Locate the cell with the specified text and output its [x, y] center coordinate. 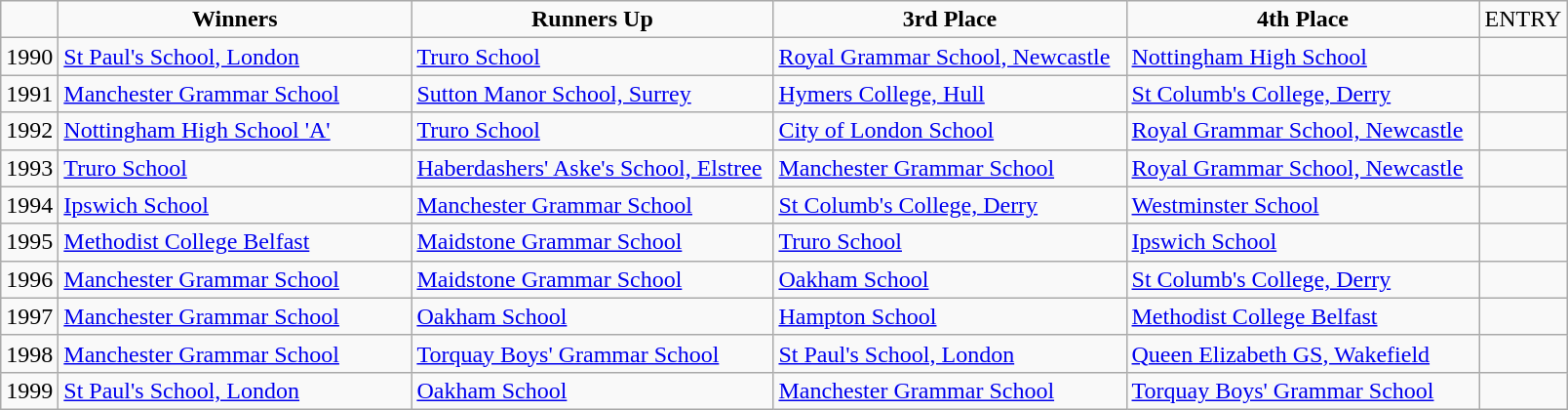
1992 [29, 131]
Sutton Manor School, Surrey [593, 94]
1998 [29, 353]
1996 [29, 279]
Nottingham High School [1303, 57]
1999 [29, 390]
Runners Up [593, 20]
ENTRY [1523, 20]
3rd Place [950, 20]
1997 [29, 316]
Hampton School [950, 316]
City of London School [950, 131]
1994 [29, 205]
Nottingham High School 'A' [235, 131]
4th Place [1303, 20]
Haberdashers' Aske's School, Elstree [593, 168]
Hymers College, Hull [950, 94]
Westminster School [1303, 205]
1993 [29, 168]
1991 [29, 94]
1990 [29, 57]
Queen Elizabeth GS, Wakefield [1303, 353]
Winners [235, 20]
1995 [29, 242]
